Capture the cell that displays the provided text and extract its [X, Y] central coordinate. 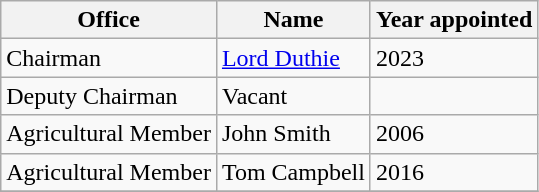
Tom Campbell [293, 172]
2006 [454, 134]
Vacant [293, 96]
Office [109, 20]
Year appointed [454, 20]
John Smith [293, 134]
2016 [454, 172]
Lord Duthie [293, 58]
2023 [454, 58]
Name [293, 20]
Deputy Chairman [109, 96]
Chairman [109, 58]
